Scan for the cell matching the given text and deliver its (x, y) coordinate at center. 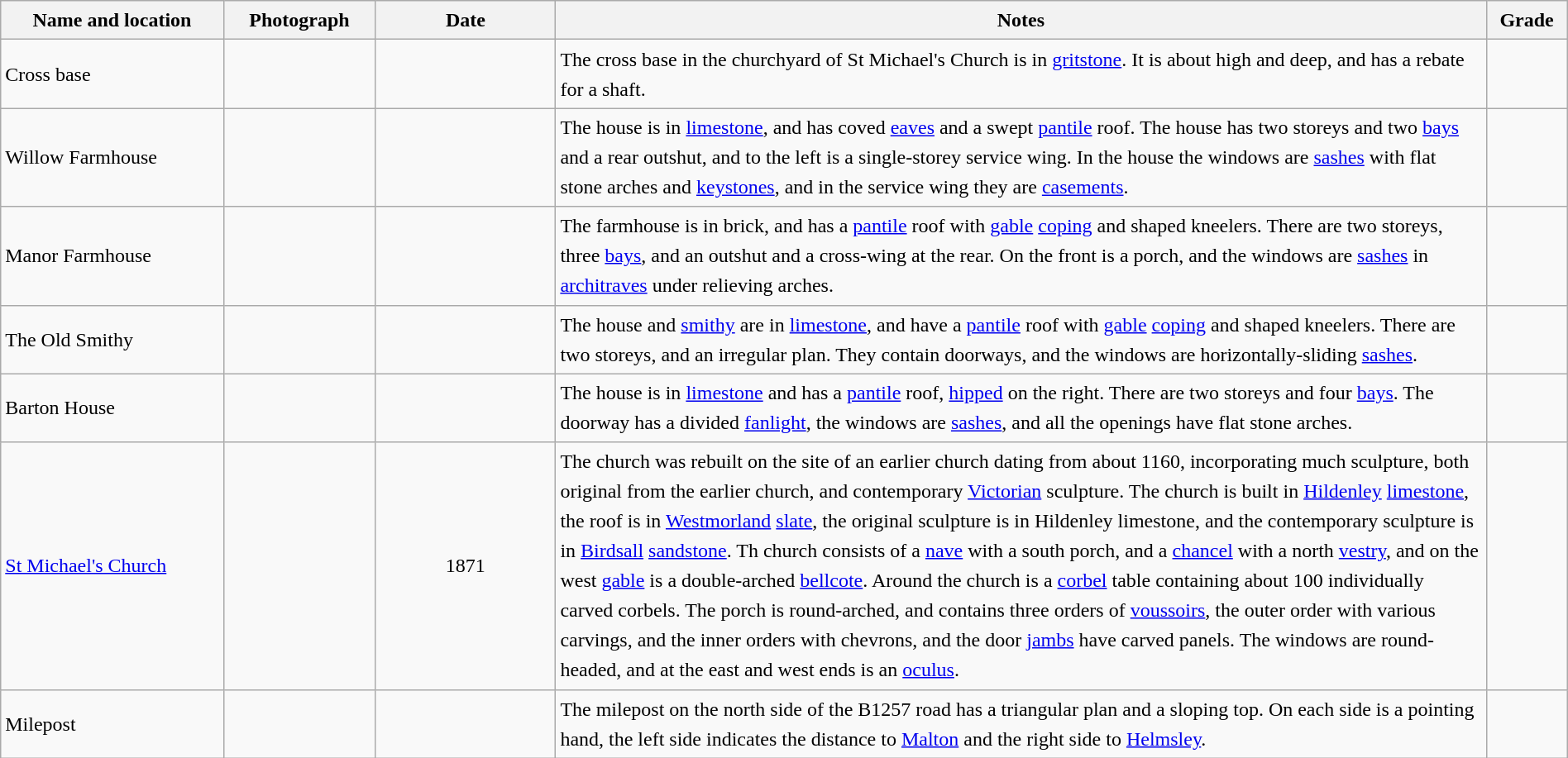
Cross base (112, 74)
Name and location (112, 20)
Notes (1021, 20)
1871 (466, 565)
Grade (1527, 20)
The Old Smithy (112, 339)
Photograph (299, 20)
Date (466, 20)
Willow Farmhouse (112, 157)
Barton House (112, 408)
The cross base in the churchyard of St Michael's Church is in gritstone. It is about high and deep, and has a rebate for a shaft. (1021, 74)
Milepost (112, 724)
Manor Farmhouse (112, 256)
St Michael's Church (112, 565)
